Output the [x, y] coordinate of the center of the cell containing the given text.  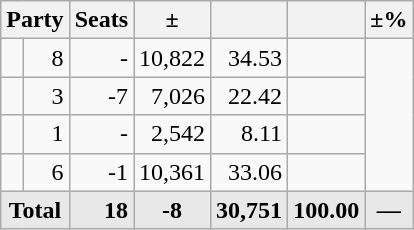
3 [46, 96]
34.53 [250, 58]
-1 [101, 172]
Party [35, 20]
33.06 [250, 172]
22.42 [250, 96]
6 [46, 172]
Seats [101, 20]
10,361 [172, 172]
2,542 [172, 134]
10,822 [172, 58]
100.00 [326, 210]
-7 [101, 96]
30,751 [250, 210]
±% [389, 20]
8 [46, 58]
7,026 [172, 96]
8.11 [250, 134]
18 [101, 210]
1 [46, 134]
-8 [172, 210]
± [172, 20]
Total [35, 210]
— [389, 210]
